Scan for the cell matching the given text and deliver its [X, Y] coordinate at center. 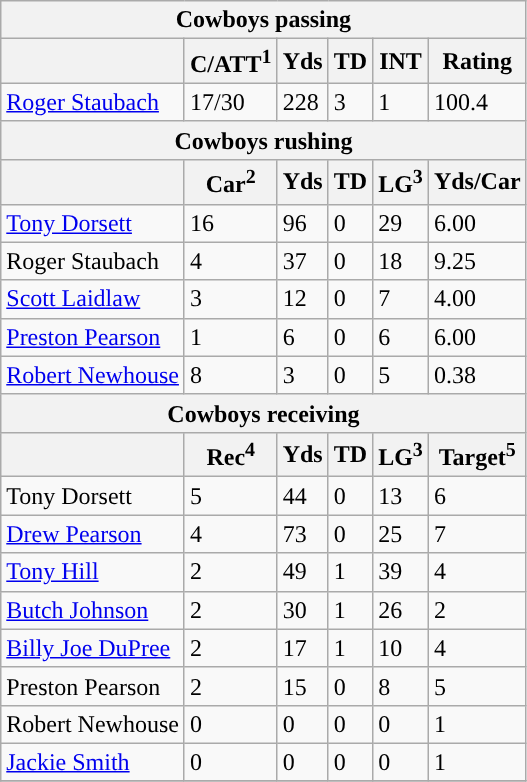
Target5 [477, 454]
Rating [477, 62]
Rec4 [230, 454]
73 [302, 534]
INT [401, 62]
37 [302, 261]
13 [401, 496]
Drew Pearson [93, 534]
Cowboys rushing [264, 140]
15 [302, 686]
9.25 [477, 261]
Scott Laidlaw [93, 299]
100.4 [477, 102]
25 [401, 534]
30 [302, 610]
10 [401, 648]
96 [302, 223]
Yds/Car [477, 182]
4.00 [477, 299]
Cowboys receiving [264, 413]
49 [302, 572]
16 [230, 223]
Butch Johnson [93, 610]
0.38 [477, 375]
39 [401, 572]
17/30 [230, 102]
12 [302, 299]
Car2 [230, 182]
C/ATT1 [230, 62]
Cowboys passing [264, 20]
18 [401, 261]
44 [302, 496]
17 [302, 648]
Tony Hill [93, 572]
Billy Joe DuPree [93, 648]
228 [302, 102]
29 [401, 223]
26 [401, 610]
Jackie Smith [93, 762]
